Return the [X, Y] coordinate for the center point of the cell that contains the specified text.  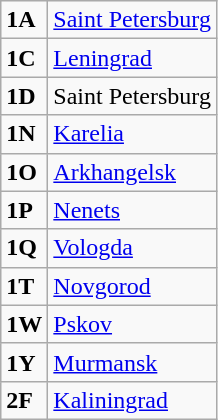
Kaliningrad [132, 400]
2F [24, 400]
Pskov [132, 324]
Nenets [132, 210]
1O [24, 172]
1D [24, 96]
Murmansk [132, 362]
Karelia [132, 134]
Vologda [132, 248]
1Y [24, 362]
Leningrad [132, 58]
1A [24, 20]
Arkhangelsk [132, 172]
1W [24, 324]
1N [24, 134]
1P [24, 210]
1T [24, 286]
Novgorod [132, 286]
1Q [24, 248]
1C [24, 58]
